Output the (X, Y) coordinate of the center of the cell containing the given text.  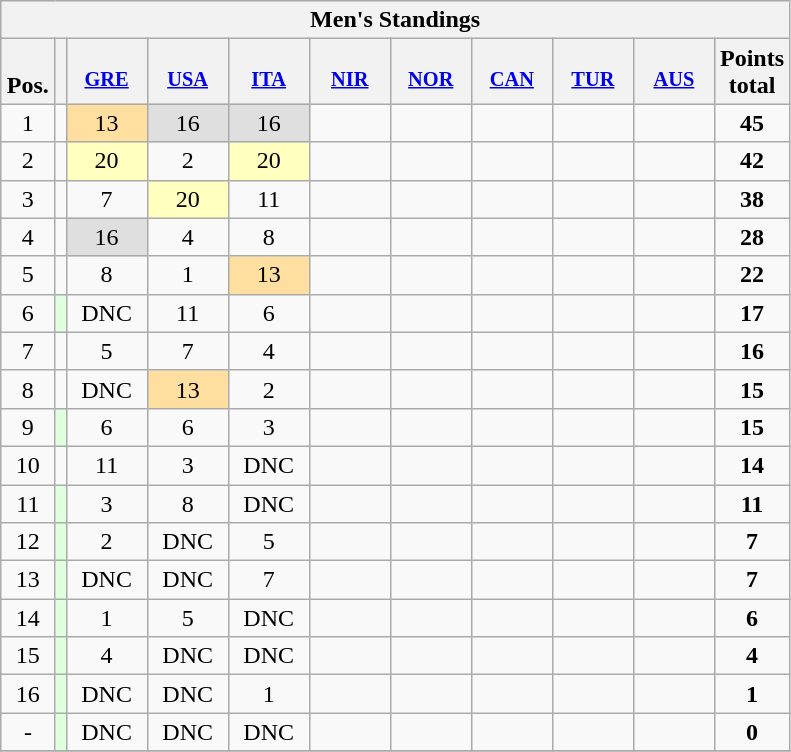
NOR (430, 72)
USA (188, 72)
17 (752, 313)
45 (752, 123)
9 (28, 427)
AUS (674, 72)
10 (28, 465)
42 (752, 161)
Pointstotal (752, 72)
12 (28, 542)
22 (752, 275)
0 (752, 732)
Pos. (28, 72)
- (28, 732)
ITA (268, 72)
28 (752, 237)
TUR (592, 72)
38 (752, 199)
Men's Standings (396, 20)
GRE (106, 72)
CAN (512, 72)
NIR (350, 72)
